Output the (X, Y) coordinate of the center of the cell containing the given text.  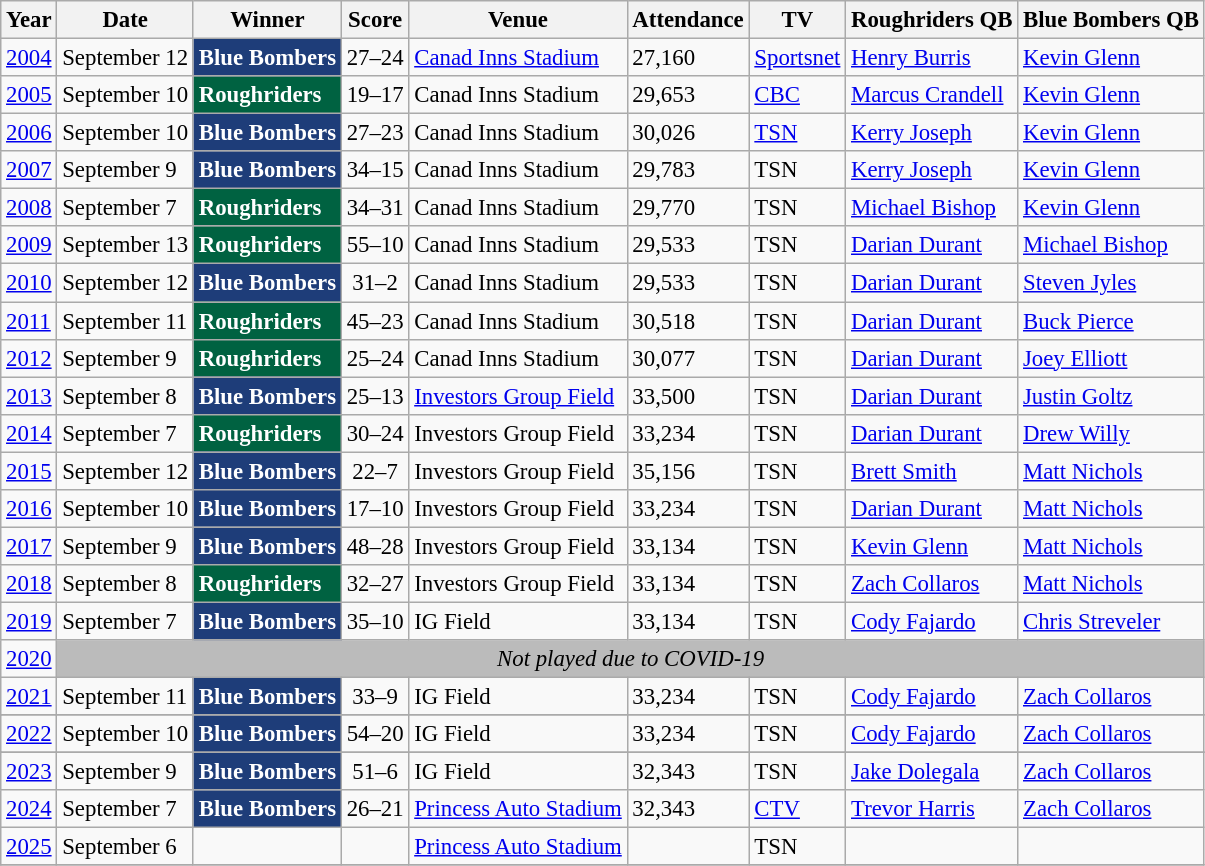
Steven Jyles (1112, 283)
2008 (29, 208)
2010 (29, 283)
September 13 (125, 245)
Justin Goltz (1112, 396)
35,156 (688, 471)
48–28 (375, 546)
Jake Dolegala (932, 772)
35–10 (375, 621)
CBC (798, 95)
33–9 (375, 697)
2012 (29, 358)
45–23 (375, 321)
2005 (29, 95)
2022 (29, 734)
Roughriders QB (932, 20)
Sportsnet (798, 58)
Venue (518, 20)
2023 (29, 772)
29,783 (688, 170)
30,518 (688, 321)
2024 (29, 809)
2016 (29, 509)
25–13 (375, 396)
2015 (29, 471)
2018 (29, 584)
17–10 (375, 509)
27–24 (375, 58)
2021 (29, 697)
TV (798, 20)
30–24 (375, 433)
33,500 (688, 396)
2019 (29, 621)
Drew Willy (1112, 433)
Blue Bombers QB (1112, 20)
Joey Elliott (1112, 358)
2017 (29, 546)
CTV (798, 809)
2020 (29, 659)
54–20 (375, 734)
Winner (267, 20)
30,077 (688, 358)
27–23 (375, 133)
2007 (29, 170)
2013 (29, 396)
Date (125, 20)
2011 (29, 321)
34–31 (375, 208)
2006 (29, 133)
Trevor Harris (932, 809)
25–24 (375, 358)
Not played due to COVID-19 (630, 659)
Marcus Crandell (932, 95)
Brett Smith (932, 471)
2014 (29, 433)
34–15 (375, 170)
19–17 (375, 95)
Henry Burris (932, 58)
2009 (29, 245)
September 6 (125, 847)
Attendance (688, 20)
2004 (29, 58)
29,653 (688, 95)
22–7 (375, 471)
30,026 (688, 133)
29,770 (688, 208)
Year (29, 20)
Chris Streveler (1112, 621)
51–6 (375, 772)
Score (375, 20)
27,160 (688, 58)
32–27 (375, 584)
Buck Pierce (1112, 321)
2025 (29, 847)
31–2 (375, 283)
26–21 (375, 809)
55–10 (375, 245)
